Find where the given text appears and provide that cell's center as [x, y] coordinate. 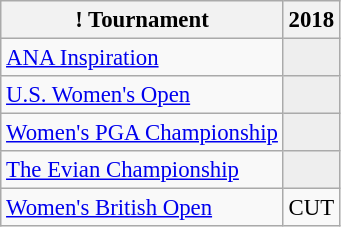
ANA Inspiration [142, 58]
Women's PGA Championship [142, 133]
! Tournament [142, 20]
U.S. Women's Open [142, 95]
The Evian Championship [142, 170]
Women's British Open [142, 208]
CUT [311, 208]
2018 [311, 20]
